Output the [x, y] coordinate of the center of the cell containing the given text.  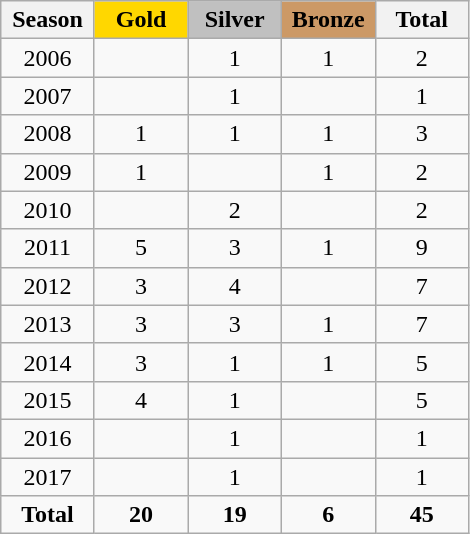
6 [328, 515]
2013 [48, 324]
2009 [48, 172]
2006 [48, 58]
2014 [48, 362]
45 [422, 515]
Bronze [328, 20]
9 [422, 248]
20 [141, 515]
2017 [48, 477]
Season [48, 20]
Silver [235, 20]
Gold [141, 20]
2015 [48, 400]
2011 [48, 248]
2007 [48, 96]
2016 [48, 438]
19 [235, 515]
2008 [48, 134]
2010 [48, 210]
2012 [48, 286]
